Locate the cell with the specified text and output its (X, Y) center coordinate. 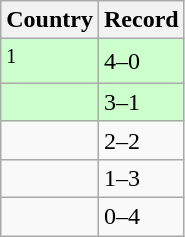
1 (50, 62)
1–3 (141, 178)
4–0 (141, 62)
Country (50, 20)
2–2 (141, 140)
0–4 (141, 217)
3–1 (141, 102)
Record (141, 20)
